Return [x, y] of the center of cell containing provided text 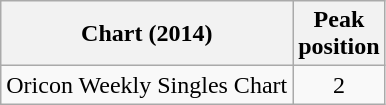
Oricon Weekly Singles Chart [147, 85]
2 [339, 85]
Chart (2014) [147, 34]
Peakposition [339, 34]
